Extract the [X, Y] coordinate from the center of the cell holding the provided text.  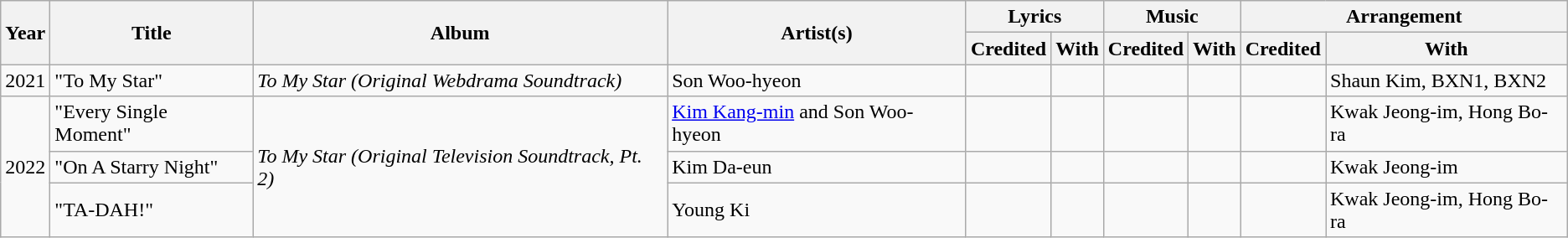
Kim Da-eun [818, 167]
Kim Kang-min and Son Woo-hyeon [818, 124]
"To My Star" [152, 80]
Title [152, 33]
"Every Single Moment" [152, 124]
Year [25, 33]
Lyrics [1034, 17]
2022 [25, 167]
Young Ki [818, 210]
Album [461, 33]
"TA-DAH!" [152, 210]
Son Woo-hyeon [818, 80]
"On A Starry Night" [152, 167]
Artist(s) [818, 33]
Kwak Jeong-im [1446, 167]
Shaun Kim, BXN1, BXN2 [1446, 80]
Arrangement [1404, 17]
To My Star (Original Webdrama Soundtrack) [461, 80]
2021 [25, 80]
To My Star (Original Television Soundtrack, Pt. 2) [461, 167]
Music [1172, 17]
